Capture the cell that displays the provided text and extract its (X, Y) central coordinate. 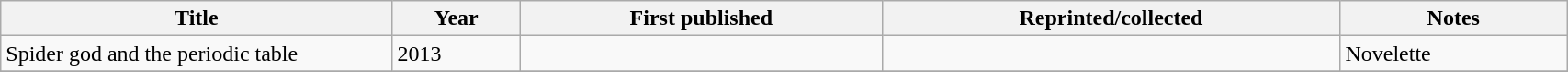
Title (197, 18)
Notes (1453, 18)
Novelette (1453, 54)
2013 (457, 54)
First published (702, 18)
Reprinted/collected (1111, 18)
Year (457, 18)
Spider god and the periodic table (197, 54)
